Return [X, Y] of the center of cell containing provided text 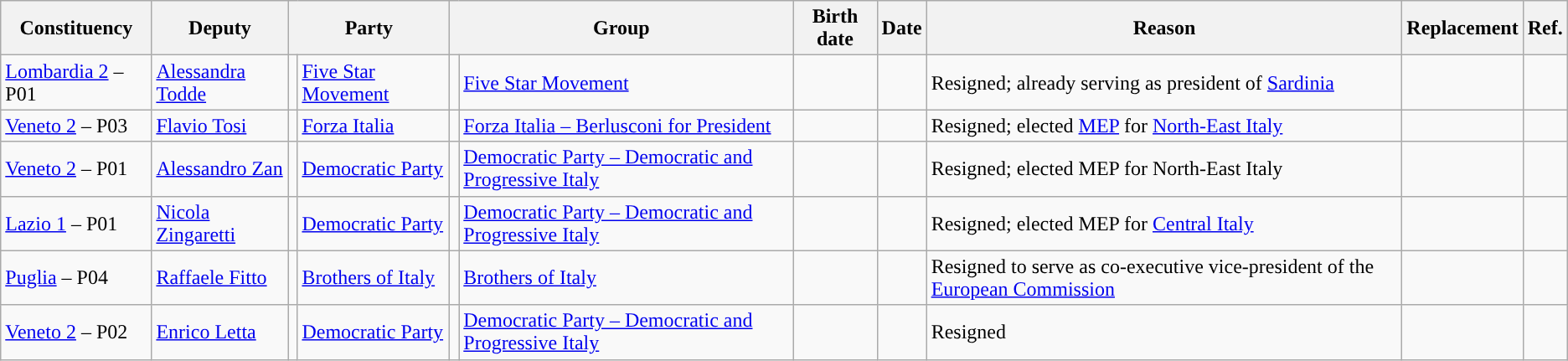
Lazio 1 – P01 [76, 223]
Ref. [1545, 28]
Date [901, 28]
Flavio Tosi [219, 126]
Enrico Letta [219, 332]
Alessandra Todde [219, 82]
Forza Italia – Berlusconi for President [627, 126]
Alessandro Zan [219, 169]
Reason [1164, 28]
Veneto 2 – P01 [76, 169]
Lombardia 2 – P01 [76, 82]
Forza Italia [374, 126]
Party [369, 28]
Replacement [1462, 28]
Resigned; elected MEP for Central Italy [1164, 223]
Puglia – P04 [76, 278]
Birth date [835, 28]
Resigned [1164, 332]
Veneto 2 – P02 [76, 332]
Resigned to serve as co-executive vice-president of the European Commission [1164, 278]
Nicola Zingaretti [219, 223]
Constituency [76, 28]
Group [622, 28]
Resigned; already serving as president of Sardinia [1164, 82]
Veneto 2 – P03 [76, 126]
Deputy [219, 28]
Raffaele Fitto [219, 278]
